Provide the [X, Y] coordinate of the cell's center where the given text is located.  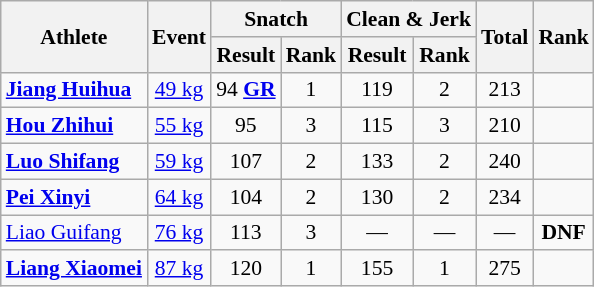
234 [504, 197]
115 [377, 126]
213 [504, 90]
Liao Guifang [74, 233]
113 [246, 233]
87 kg [179, 269]
Jiang Huihua [74, 90]
76 kg [179, 233]
119 [377, 90]
155 [377, 269]
Luo Shifang [74, 162]
64 kg [179, 197]
120 [246, 269]
Hou Zhihui [74, 126]
Liang Xiaomei [74, 269]
Pei Xinyi [74, 197]
55 kg [179, 126]
Event [179, 36]
Total [504, 36]
107 [246, 162]
DNF [564, 233]
104 [246, 197]
59 kg [179, 162]
95 [246, 126]
Clean & Jerk [408, 19]
130 [377, 197]
275 [504, 269]
Snatch [276, 19]
133 [377, 162]
94 GR [246, 90]
210 [504, 126]
240 [504, 162]
Athlete [74, 36]
49 kg [179, 90]
